Return [X, Y] of the center of cell containing provided text 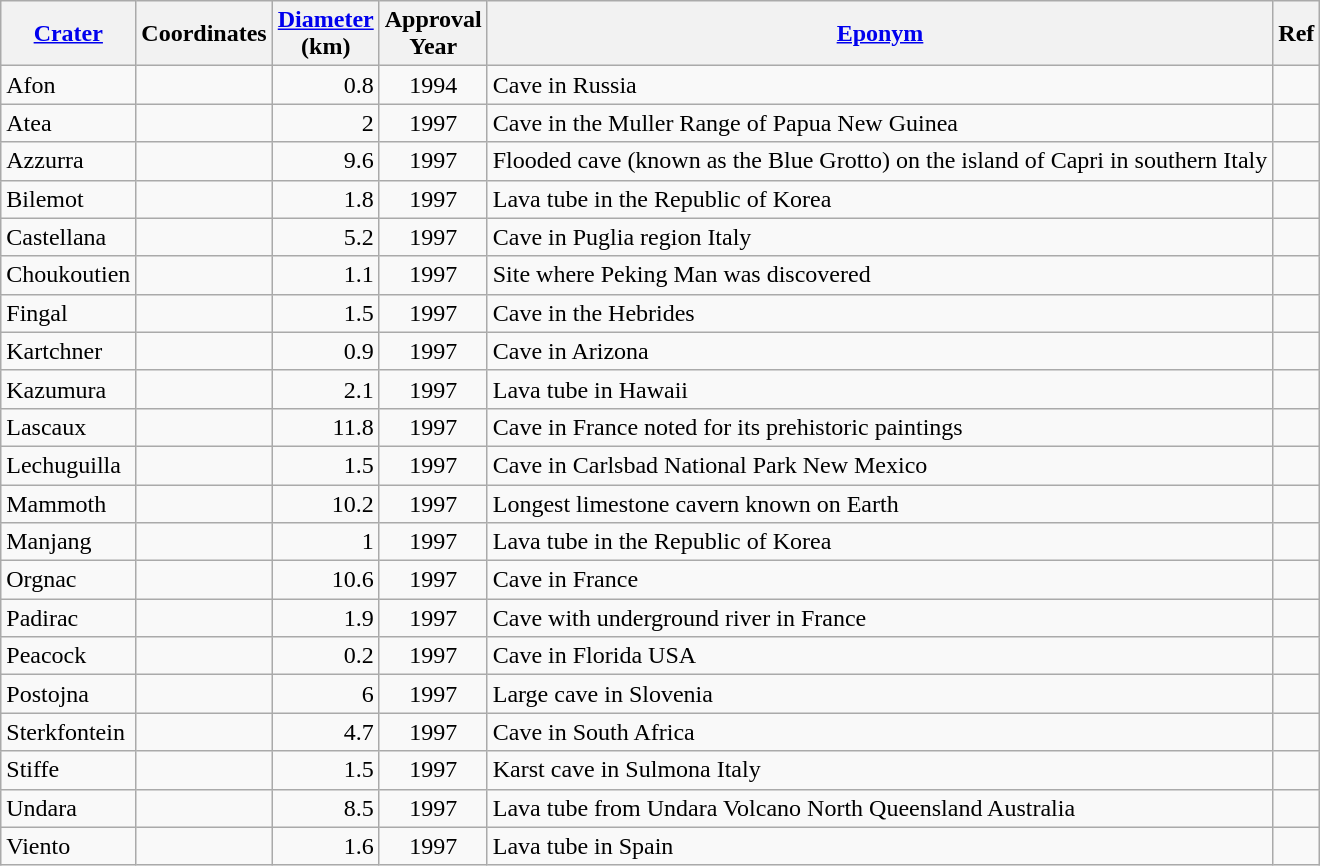
Site where Peking Man was discovered [880, 275]
1.9 [326, 618]
1.6 [326, 846]
Lava tube in Hawaii [880, 389]
Cave in Arizona [880, 351]
Cave in the Hebrides [880, 313]
Sterkfontein [68, 732]
Fingal [68, 313]
Lascaux [68, 427]
Mammoth [68, 503]
8.5 [326, 808]
Cave in South Africa [880, 732]
Kazumura [68, 389]
Cave in Puglia region Italy [880, 237]
Orgnac [68, 580]
4.7 [326, 732]
Lava tube in Spain [880, 846]
Longest limestone cavern known on Earth [880, 503]
Lechuguilla [68, 465]
1 [326, 542]
Flooded cave (known as the Blue Grotto) on the island of Capri in southern Italy [880, 161]
2.1 [326, 389]
Manjang [68, 542]
Azzurra [68, 161]
Eponym [880, 34]
Crater [68, 34]
Cave in France [880, 580]
Peacock [68, 656]
11.8 [326, 427]
1.8 [326, 199]
Afon [68, 85]
Coordinates [204, 34]
2 [326, 123]
0.8 [326, 85]
Large cave in Slovenia [880, 694]
ApprovalYear [433, 34]
Castellana [68, 237]
9.6 [326, 161]
Viento [68, 846]
Atea [68, 123]
Stiffe [68, 770]
Karst cave in Sulmona Italy [880, 770]
Ref [1296, 34]
Postojna [68, 694]
Cave in Russia [880, 85]
1.1 [326, 275]
1994 [433, 85]
Choukoutien [68, 275]
6 [326, 694]
Cave in France noted for its prehistoric paintings [880, 427]
Padirac [68, 618]
Lava tube from Undara Volcano North Queensland Australia [880, 808]
Cave in Florida USA [880, 656]
5.2 [326, 237]
Kartchner [68, 351]
Bilemot [68, 199]
Cave with underground river in France [880, 618]
Undara [68, 808]
Cave in the Muller Range of Papua New Guinea [880, 123]
Diameter(km) [326, 34]
10.6 [326, 580]
10.2 [326, 503]
0.9 [326, 351]
0.2 [326, 656]
Cave in Carlsbad National Park New Mexico [880, 465]
